Provide the (X, Y) coordinate of the cell's center where the given text is located.  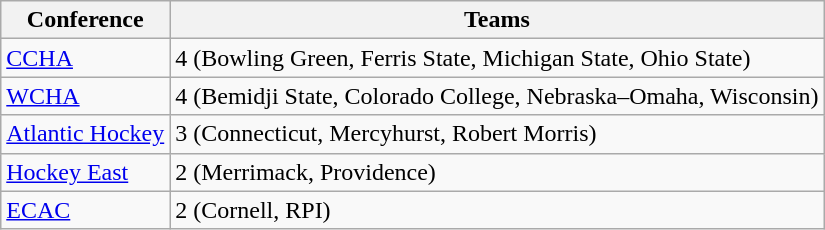
4 (Bemidji State, Colorado College, Nebraska–Omaha, Wisconsin) (497, 96)
Teams (497, 20)
2 (Cornell, RPI) (497, 210)
CCHA (86, 58)
4 (Bowling Green, Ferris State, Michigan State, Ohio State) (497, 58)
WCHA (86, 96)
Atlantic Hockey (86, 134)
3 (Connecticut, Mercyhurst, Robert Morris) (497, 134)
Hockey East (86, 172)
ECAC (86, 210)
Conference (86, 20)
2 (Merrimack, Providence) (497, 172)
